Extract the [X, Y] coordinate from the center of the cell holding the provided text.  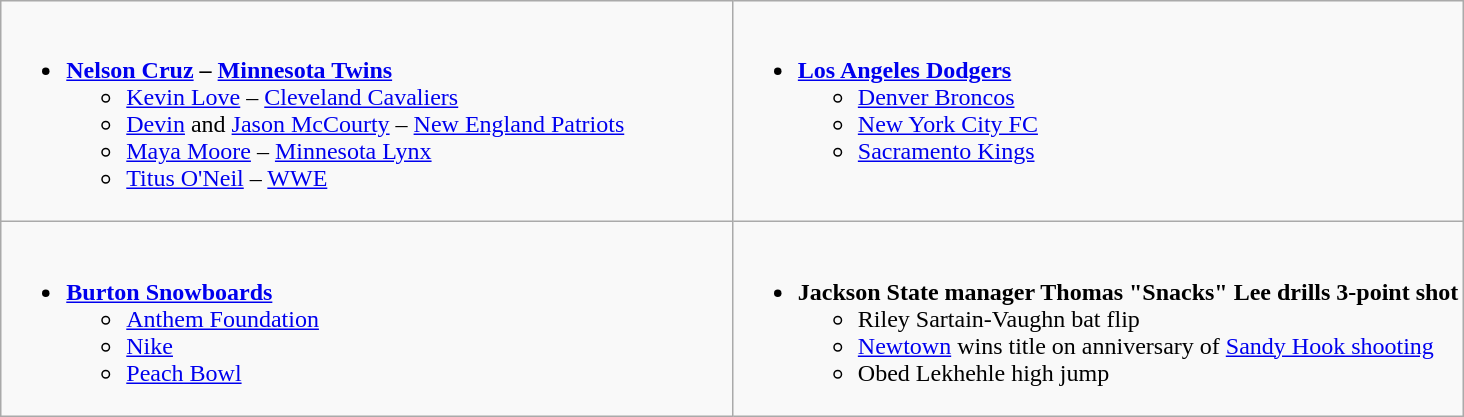
Los Angeles DodgersDenver BroncosNew York City FCSacramento Kings [1098, 112]
Burton SnowboardsAnthem FoundationNikePeach Bowl [367, 319]
